Return the (x, y) coordinate for the center point of the cell that contains the specified text.  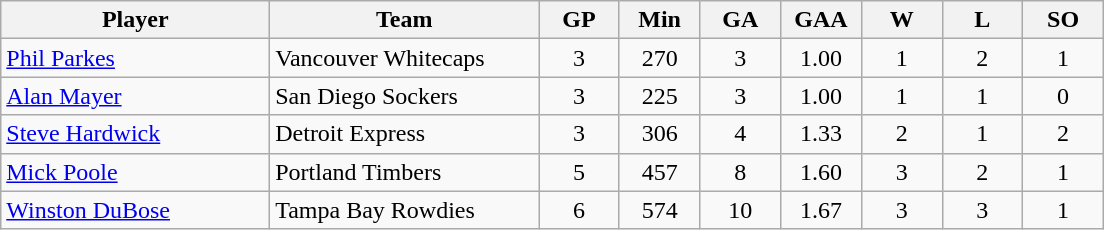
San Diego Sockers (404, 96)
Team (404, 20)
Alan Mayer (136, 96)
Steve Hardwick (136, 134)
5 (580, 172)
Vancouver Whitecaps (404, 58)
574 (660, 210)
L (982, 20)
Winston DuBose (136, 210)
Tampa Bay Rowdies (404, 210)
Detroit Express (404, 134)
1.67 (822, 210)
270 (660, 58)
Phil Parkes (136, 58)
4 (740, 134)
Player (136, 20)
0 (1064, 96)
10 (740, 210)
306 (660, 134)
1.60 (822, 172)
Mick Poole (136, 172)
8 (740, 172)
GAA (822, 20)
Min (660, 20)
GA (740, 20)
GP (580, 20)
1.33 (822, 134)
225 (660, 96)
Portland Timbers (404, 172)
457 (660, 172)
W (902, 20)
6 (580, 210)
SO (1064, 20)
